For the text-containing cell, return its midpoint in [X, Y] coordinate format. 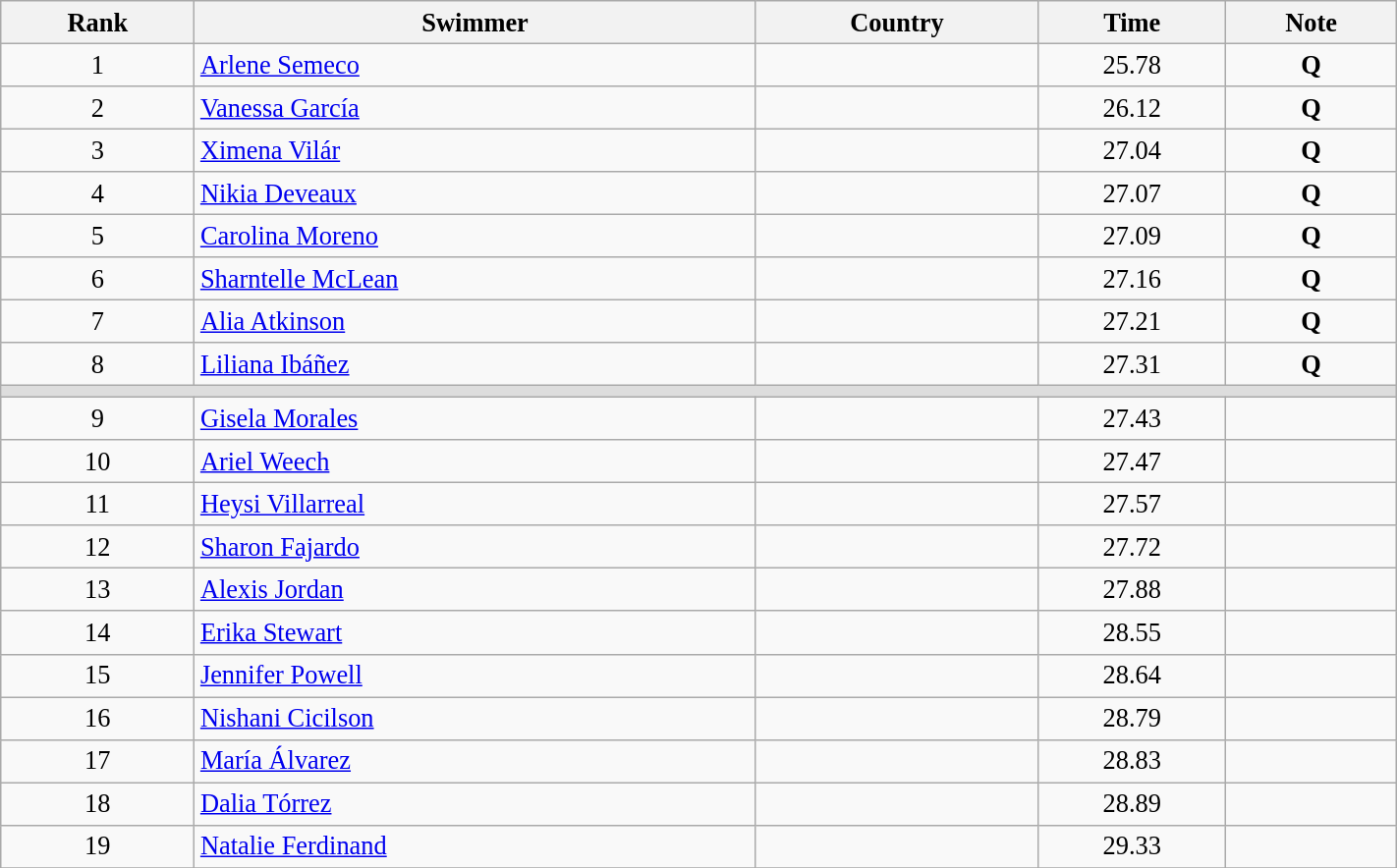
11 [98, 504]
3 [98, 150]
5 [98, 236]
16 [98, 718]
13 [98, 589]
Sharon Fajardo [475, 547]
10 [98, 461]
Vanessa García [475, 107]
27.16 [1132, 279]
Erika Stewart [475, 632]
29.33 [1132, 846]
28.79 [1132, 718]
Dalia Tórrez [475, 803]
27.88 [1132, 589]
Nishani Cicilson [475, 718]
Time [1132, 22]
15 [98, 676]
María Álvarez [475, 761]
4 [98, 193]
28.64 [1132, 676]
Nikia Deveaux [475, 193]
28.89 [1132, 803]
27.04 [1132, 150]
27.09 [1132, 236]
27.72 [1132, 547]
Country [896, 22]
27.21 [1132, 321]
26.12 [1132, 107]
19 [98, 846]
Liliana Ibáñez [475, 364]
Rank [98, 22]
28.55 [1132, 632]
8 [98, 364]
27.07 [1132, 193]
12 [98, 547]
Arlene Semeco [475, 65]
17 [98, 761]
2 [98, 107]
Gisela Morales [475, 418]
Swimmer [475, 22]
27.43 [1132, 418]
27.31 [1132, 364]
27.47 [1132, 461]
Carolina Moreno [475, 236]
Note [1311, 22]
1 [98, 65]
7 [98, 321]
28.83 [1132, 761]
Sharntelle McLean [475, 279]
Alexis Jordan [475, 589]
Heysi Villarreal [475, 504]
Ariel Weech [475, 461]
Natalie Ferdinand [475, 846]
Jennifer Powell [475, 676]
Ximena Vilár [475, 150]
Alia Atkinson [475, 321]
25.78 [1132, 65]
14 [98, 632]
9 [98, 418]
18 [98, 803]
27.57 [1132, 504]
6 [98, 279]
